Determine the [X, Y] coordinate at the center of the cell enclosing the given text.  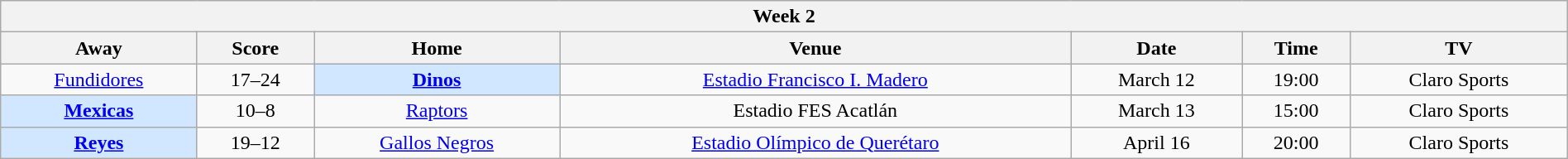
Estadio Olímpico de Querétaro [815, 142]
Reyes [99, 142]
Fundidores [99, 79]
Venue [815, 48]
10–8 [256, 111]
15:00 [1297, 111]
Home [437, 48]
Estadio Francisco I. Madero [815, 79]
Score [256, 48]
Raptors [437, 111]
Time [1297, 48]
17–24 [256, 79]
19–12 [256, 142]
Week 2 [784, 17]
Estadio FES Acatlán [815, 111]
Away [99, 48]
TV [1459, 48]
19:00 [1297, 79]
March 12 [1156, 79]
Dinos [437, 79]
Date [1156, 48]
20:00 [1297, 142]
Mexicas [99, 111]
March 13 [1156, 111]
April 16 [1156, 142]
Gallos Negros [437, 142]
